Identify which cell holds the provided text, then report its [X, Y] central coordinate. 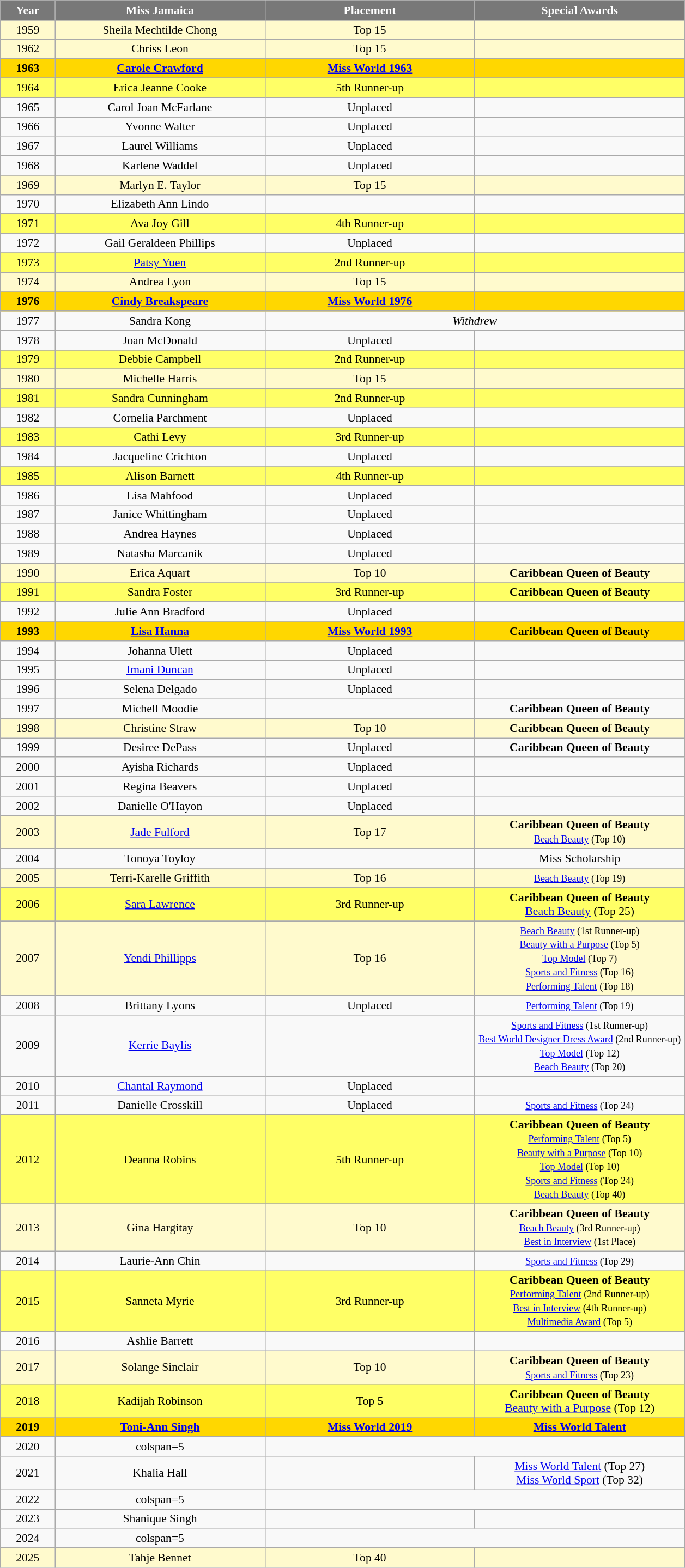
1971 [28, 224]
1990 [28, 573]
Solange Sinclair [160, 1368]
Erica Jeanne Cooke [160, 88]
Performing Talent (Top 19) [580, 1006]
Shanique Singh [160, 1519]
Gina Hargitay [160, 1228]
Laurel Williams [160, 147]
Top 40 [369, 1558]
2011 [28, 1106]
2009 [28, 1046]
Top 17 [369, 832]
1976 [28, 302]
2000 [28, 767]
Sports and Fitness (1st Runner-up)Best World Designer Dress Award (2nd Runner-up)Top Model (Top 12)Beach Beauty (Top 20) [580, 1046]
Sandra Foster [160, 593]
1977 [28, 321]
Sanneta Myrie [160, 1301]
1970 [28, 204]
Patsy Yuen [160, 263]
Top 5 [369, 1401]
Chantal Raymond [160, 1086]
1987 [28, 515]
1983 [28, 437]
1999 [28, 748]
Johanna Ulett [160, 651]
Alison Barnett [160, 476]
2016 [28, 1341]
Sports and Fitness (Top 24) [580, 1106]
Christine Straw [160, 728]
Caribbean Queen of BeautyBeach Beauty (Top 10) [580, 832]
Natasha Marcanik [160, 554]
2014 [28, 1261]
Ayisha Richards [160, 767]
1993 [28, 631]
1974 [28, 282]
2021 [28, 1473]
Desiree DePass [160, 748]
Jacqueline Crichton [160, 457]
2005 [28, 878]
Caribbean Queen of BeautyBeach Beauty (3rd Runner-up)Best in Interview (1st Place) [580, 1228]
1979 [28, 359]
1996 [28, 690]
2018 [28, 1401]
Miss Jamaica [160, 10]
Miss World 1976 [369, 302]
1991 [28, 593]
Karlene Waddel [160, 166]
1986 [28, 496]
Special Awards [580, 10]
Michell Moodie [160, 709]
1980 [28, 379]
1968 [28, 166]
1989 [28, 554]
Sheila Mechtilde Chong [160, 30]
2003 [28, 832]
2007 [28, 959]
Caribbean Queen of BeautyPerforming Talent (Top 5)Beauty with a Purpose (Top 10)Top Model (Top 10)Sports and Fitness (Top 24)Beach Beauty (Top 40) [580, 1160]
1978 [28, 340]
2002 [28, 806]
Miss World Talent (Top 27) Miss World Sport (Top 32) [580, 1473]
Chriss Leon [160, 49]
Jade Fulford [160, 832]
Carole Crawford [160, 69]
Miss World 1993 [369, 631]
1982 [28, 418]
1969 [28, 185]
Yendi Phillipps [160, 959]
Placement [369, 10]
Caribbean Queen of BeautyBeauty with a Purpose (Top 12) [580, 1401]
1959 [28, 30]
1992 [28, 612]
Michelle Harris [160, 379]
Cathi Levy [160, 437]
2004 [28, 859]
1981 [28, 399]
1985 [28, 476]
1962 [28, 49]
Kadijah Robinson [160, 1401]
2013 [28, 1228]
Caribbean Queen of BeautyBeach Beauty (Top 25) [580, 904]
2017 [28, 1368]
Toni-Ann Singh [160, 1427]
1988 [28, 534]
Caribbean Queen of BeautySports and Fitness (Top 23) [580, 1368]
Lisa Hanna [160, 631]
Ashlie Barrett [160, 1341]
Miss World 2019 [369, 1427]
Beach Beauty (1st Runner-up)Beauty with a Purpose (Top 5)Top Model (Top 7)Sports and Fitness (Top 16)Performing Talent (Top 18) [580, 959]
2019 [28, 1427]
Cornelia Parchment [160, 418]
Debbie Campbell [160, 359]
Andrea Lyon [160, 282]
Janice Whittingham [160, 515]
Selena Delgado [160, 690]
Andrea Haynes [160, 534]
2022 [28, 1499]
Carol Joan McFarlane [160, 107]
Kerrie Baylis [160, 1046]
1995 [28, 670]
Sports and Fitness (Top 29) [580, 1261]
Miss Scholarship [580, 859]
Danielle Crosskill [160, 1106]
1964 [28, 88]
Tonoya Toyloy [160, 859]
Sara Lawrence [160, 904]
Yvonne Walter [160, 127]
2012 [28, 1160]
1966 [28, 127]
2015 [28, 1301]
1967 [28, 147]
1965 [28, 107]
1972 [28, 243]
2008 [28, 1006]
2006 [28, 904]
1963 [28, 69]
Imani Duncan [160, 670]
2001 [28, 786]
Gail Geraldeen Phillips [160, 243]
Terri-Karelle Griffith [160, 878]
2023 [28, 1519]
1997 [28, 709]
Miss World 1963 [369, 69]
Year [28, 10]
1994 [28, 651]
2024 [28, 1539]
Sandra Cunningham [160, 399]
Elizabeth Ann Lindo [160, 204]
1998 [28, 728]
Lisa Mahfood [160, 496]
Ava Joy Gill [160, 224]
Khalia Hall [160, 1473]
Caribbean Queen of BeautyPerforming Talent (2nd Runner-up)Best in Interview (4th Runner-up)Multimedia Award (Top 5) [580, 1301]
Laurie-Ann Chin [160, 1261]
Beach Beauty (Top 19) [580, 878]
2010 [28, 1086]
Joan McDonald [160, 340]
1973 [28, 263]
Cindy Breakspeare [160, 302]
Withdrew [475, 321]
Sandra Kong [160, 321]
Danielle O'Hayon [160, 806]
Brittany Lyons [160, 1006]
1984 [28, 457]
Miss World Talent [580, 1427]
Erica Aquart [160, 573]
Julie Ann Bradford [160, 612]
Tahje Bennet [160, 1558]
Regina Beavers [160, 786]
2025 [28, 1558]
Deanna Robins [160, 1160]
Marlyn E. Taylor [160, 185]
2020 [28, 1447]
